Search for the cell housing the specified text and yield its [x, y] center coordinate. 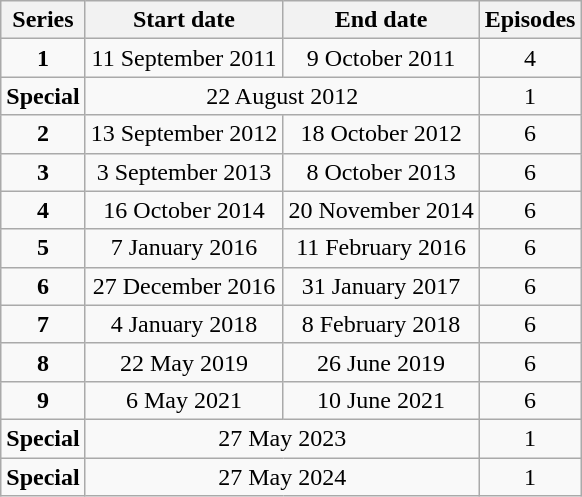
22 August 2012 [282, 96]
11 September 2011 [184, 58]
5 [43, 248]
26 June 2019 [381, 362]
7 January 2016 [184, 248]
13 September 2012 [184, 134]
31 January 2017 [381, 286]
22 May 2019 [184, 362]
6 May 2021 [184, 400]
3 September 2013 [184, 172]
10 June 2021 [381, 400]
18 October 2012 [381, 134]
27 May 2024 [282, 477]
End date [381, 20]
8 February 2018 [381, 324]
27 December 2016 [184, 286]
11 February 2016 [381, 248]
4 January 2018 [184, 324]
8 [43, 362]
7 [43, 324]
3 [43, 172]
2 [43, 134]
16 October 2014 [184, 210]
Series [43, 20]
27 May 2023 [282, 438]
8 October 2013 [381, 172]
20 November 2014 [381, 210]
Start date [184, 20]
9 October 2011 [381, 58]
Episodes [530, 20]
9 [43, 400]
